Scan for the cell matching the given text and deliver its [x, y] coordinate at center. 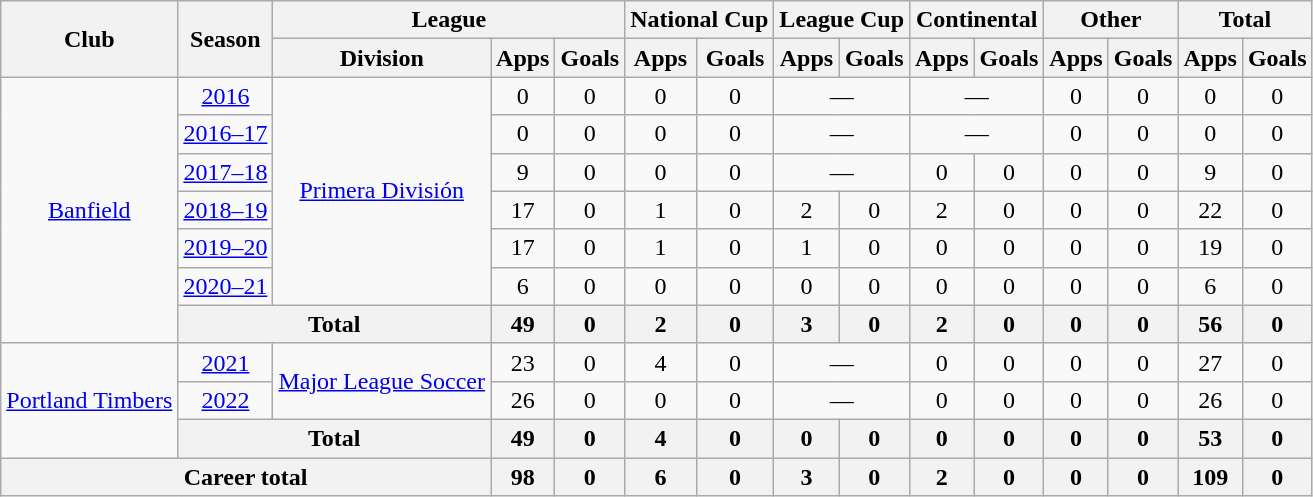
23 [523, 362]
Career total [246, 477]
2021 [226, 362]
Other [1111, 20]
Banfield [90, 210]
56 [1210, 324]
2016–17 [226, 134]
2019–20 [226, 248]
19 [1210, 248]
League [449, 20]
27 [1210, 362]
League Cup [842, 20]
Continental [977, 20]
2020–21 [226, 286]
2022 [226, 400]
2017–18 [226, 172]
2016 [226, 96]
Division [382, 58]
Major League Soccer [382, 381]
2018–19 [226, 210]
National Cup [700, 20]
Season [226, 39]
109 [1210, 477]
Primera División [382, 191]
Club [90, 39]
Portland Timbers [90, 400]
22 [1210, 210]
53 [1210, 438]
98 [523, 477]
